Search for the cell housing the specified text and yield its (X, Y) center coordinate. 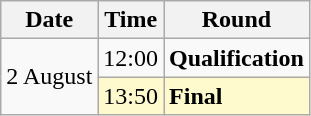
Round (237, 20)
2 August (50, 77)
Qualification (237, 58)
12:00 (131, 58)
13:50 (131, 96)
Date (50, 20)
Time (131, 20)
Final (237, 96)
